Provide the [X, Y] coordinate of the cell's center where the given text is located.  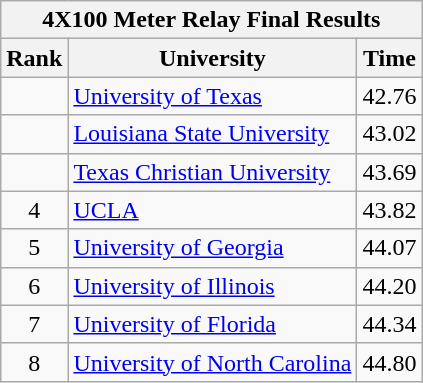
44.34 [390, 324]
43.69 [390, 172]
Time [390, 58]
Texas Christian University [212, 172]
44.20 [390, 286]
42.76 [390, 96]
43.82 [390, 210]
4 [34, 210]
44.07 [390, 248]
University of Georgia [212, 248]
University [212, 58]
7 [34, 324]
University of Illinois [212, 286]
8 [34, 362]
UCLA [212, 210]
4X100 Meter Relay Final Results [212, 20]
University of North Carolina [212, 362]
University of Texas [212, 96]
43.02 [390, 134]
44.80 [390, 362]
6 [34, 286]
5 [34, 248]
Rank [34, 58]
University of Florida [212, 324]
Louisiana State University [212, 134]
